Identify which cell holds the provided text, then report its (x, y) central coordinate. 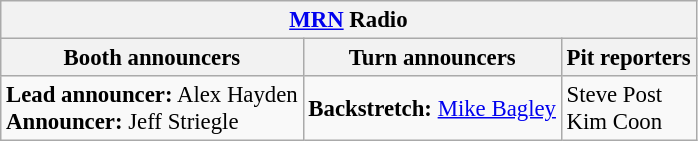
Backstretch: Mike Bagley (432, 108)
Booth announcers (152, 58)
Steve PostKim Coon (628, 108)
Lead announcer: Alex HaydenAnnouncer: Jeff Striegle (152, 108)
MRN Radio (348, 20)
Turn announcers (432, 58)
Pit reporters (628, 58)
